Identify which cell holds the provided text, then report its [x, y] central coordinate. 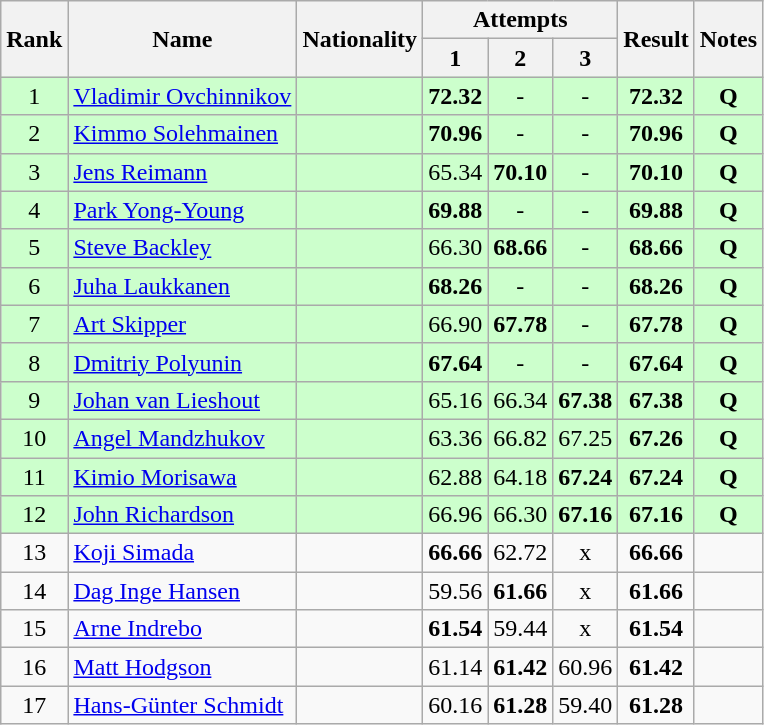
63.36 [456, 438]
Steve Backley [182, 248]
Jens Reimann [182, 172]
60.96 [586, 667]
Matt Hodgson [182, 667]
Johan van Lieshout [182, 400]
11 [34, 477]
67.26 [656, 438]
17 [34, 705]
Hans-Günter Schmidt [182, 705]
65.34 [456, 172]
66.90 [456, 324]
62.88 [456, 477]
Result [656, 39]
65.16 [456, 400]
Park Yong-Young [182, 210]
64.18 [520, 477]
Dag Inge Hansen [182, 591]
62.72 [520, 553]
61.14 [456, 667]
Kimio Morisawa [182, 477]
Nationality [360, 39]
Attempts [520, 20]
66.82 [520, 438]
5 [34, 248]
59.44 [520, 629]
Arne Indrebo [182, 629]
7 [34, 324]
Vladimir Ovchinnikov [182, 96]
59.40 [586, 705]
12 [34, 515]
60.16 [456, 705]
Art Skipper [182, 324]
15 [34, 629]
Name [182, 39]
9 [34, 400]
Rank [34, 39]
67.25 [586, 438]
59.56 [456, 591]
Angel Mandzhukov [182, 438]
4 [34, 210]
13 [34, 553]
66.34 [520, 400]
16 [34, 667]
Notes [728, 39]
14 [34, 591]
10 [34, 438]
Kimmo Solehmainen [182, 134]
Dmitriy Polyunin [182, 362]
Juha Laukkanen [182, 286]
Koji Simada [182, 553]
John Richardson [182, 515]
8 [34, 362]
6 [34, 286]
66.96 [456, 515]
